Capture the cell that displays the provided text and extract its (X, Y) central coordinate. 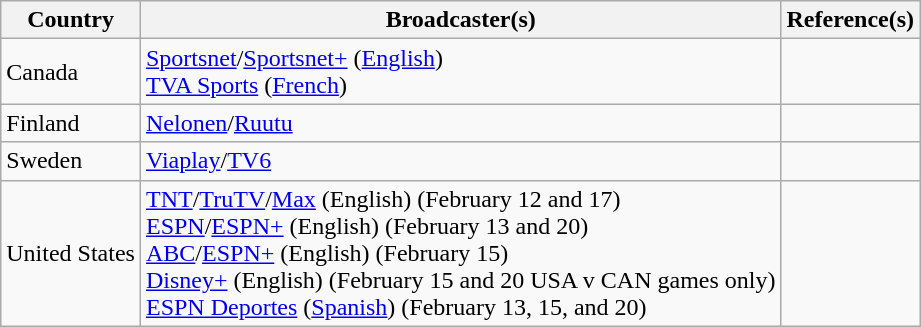
Sweden (71, 161)
Reference(s) (850, 20)
Country (71, 20)
Canada (71, 72)
Viaplay/TV6 (460, 161)
Nelonen/Ruutu (460, 123)
Sportsnet/Sportsnet+ (English)TVA Sports (French) (460, 72)
Finland (71, 123)
Broadcaster(s) (460, 20)
United States (71, 253)
